Scan for the cell matching the given text and deliver its [x, y] coordinate at center. 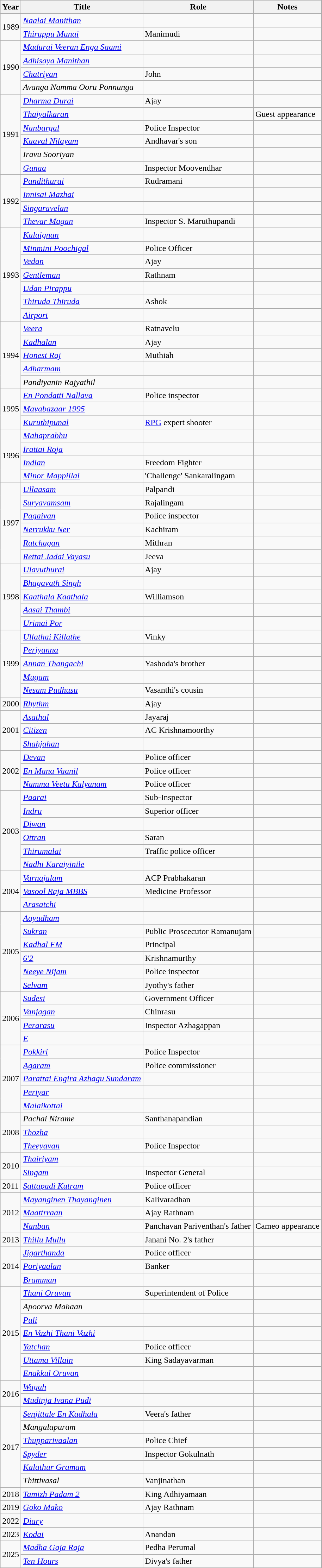
Rettai Jadai Vayasu [82, 556]
Minor Mappillai [82, 476]
Indian [82, 462]
Andhavar's son [198, 141]
RPG expert shooter [198, 422]
2025 [11, 1554]
Adhisaya Manithan [82, 61]
Kuruthipunal [82, 422]
Namma Veetu Kalyanam [82, 784]
Mugam [82, 677]
Inspector Azhagappan [198, 1025]
6'2 [82, 958]
'Challenge' Sankaralingam [198, 476]
2023 [11, 1534]
Inspector Gokulnath [198, 1454]
Inspector S. Maruthupandi [198, 221]
Superintendent of Police [198, 1293]
Rhythm [82, 704]
Honest Raj [82, 355]
2022 [11, 1521]
Government Officer [198, 998]
Nanbargal [82, 127]
Title [82, 7]
Pachai Nirame [82, 1119]
Singam [82, 1172]
1999 [11, 663]
1993 [11, 275]
Thirumalai [82, 851]
Puli [82, 1320]
Inspector General [198, 1172]
Vasool Raja MBBS [82, 891]
Mayanginen Thayanginen [82, 1199]
Thani Oruvan [82, 1293]
2004 [11, 891]
Rudramani [198, 181]
Jayaraj [198, 717]
Perarasu [82, 1025]
Agaram [82, 1065]
Sub-Inspector [198, 797]
Wagah [82, 1387]
2006 [11, 1018]
Varnajalam [82, 878]
1996 [11, 456]
Madha Gaja Raja [82, 1548]
Thaiyalkaran [82, 114]
Guest appearance [287, 114]
Kalivaradhan [198, 1199]
Thozha [82, 1132]
En Pondatti Nallava [82, 396]
Jyothy's father [198, 985]
Muthiah [198, 355]
Aayudham [82, 918]
Thairiyam [82, 1159]
Spyder [82, 1454]
King Adhiyamaan [198, 1494]
Thupparivaalan [82, 1440]
Ratchagan [82, 543]
Sukran [82, 931]
Mithran [198, 543]
Williamson [198, 597]
2003 [11, 831]
Nadhi Karaiyinile [82, 864]
Avanga Namma Ooru Ponnunga [82, 87]
Banker [198, 1266]
Bhagavath Singh [82, 583]
2005 [11, 951]
Devan [82, 757]
Ashok [198, 302]
Madurai Veeran Enga Saami [82, 47]
Iravu Sooriyan [82, 154]
2001 [11, 730]
Jeeva [198, 556]
Superior officer [198, 811]
John [198, 74]
Veera's father [198, 1413]
2014 [11, 1266]
Year [11, 7]
Senjittale En Kadhala [82, 1413]
2018 [11, 1494]
Public Proscecutor Ramanujam [198, 931]
Pedha Perumal [198, 1548]
2016 [11, 1393]
Shahjahan [82, 744]
Yatchan [82, 1347]
Urimai Por [82, 623]
Ratnavelu [198, 328]
Indru [82, 811]
Vasanthi's cousin [198, 690]
Suryavamsam [82, 503]
Yashoda's brother [198, 663]
2007 [11, 1079]
Police Officer [198, 248]
1994 [11, 355]
Vanjinathan [198, 1481]
Thiruppu Munai [82, 34]
1990 [11, 67]
Selvam [82, 985]
Nerrukku Ner [82, 529]
Manimudi [198, 34]
Thittivasal [82, 1481]
Bramman [82, 1280]
Diwan [82, 824]
Adharmam [82, 369]
Kadhalan [82, 342]
Ten Hours [82, 1561]
Chinrasu [198, 1012]
2012 [11, 1213]
Notes [287, 7]
Citizen [82, 730]
Ullathai Killathe [82, 637]
Kadhal FM [82, 945]
1991 [11, 134]
2017 [11, 1447]
Mangalapuram [82, 1427]
Panchavan Pariventhan's father [198, 1226]
2000 [11, 704]
Malaikottai [82, 1106]
Sattapadi Kutram [82, 1186]
Krishnamurthy [198, 958]
2019 [11, 1507]
Periyanna [82, 650]
Singaravelan [82, 208]
Freedom Fighter [198, 462]
Pagaivan [82, 516]
Kalaignan [82, 235]
Kaathala Kaathala [82, 597]
Vinky [198, 637]
Mahaprabhu [82, 436]
Nanban [82, 1226]
2013 [11, 1239]
Tamizh Padam 2 [82, 1494]
Kodai [82, 1534]
Veera [82, 328]
Vanjagan [82, 1012]
Parattai Engira Azhagu Sundaram [82, 1079]
Ullaasam [82, 489]
Asathal [82, 717]
Kachiram [198, 529]
Chatriyan [82, 74]
Pandiyanin Rajyathil [82, 382]
Paarai [82, 797]
Ulavuthurai [82, 569]
Divya's father [198, 1561]
Santhanapandian [198, 1119]
Neeye Nijam [82, 971]
Pandithurai [82, 181]
Enakkul Oruvan [82, 1373]
Apoorva Mahaan [82, 1306]
ACP Prabhakaran [198, 878]
Goko Mako [82, 1507]
Mudinja Ivana Pudi [82, 1400]
Pokkiri [82, 1052]
Role [198, 7]
Annan Thangachi [82, 663]
Aasai Thambi [82, 610]
Minmini Poochigal [82, 248]
Police commissioner [198, 1065]
Rajalingam [198, 503]
Cameo appearance [287, 1226]
Naalai Manithan [82, 20]
1998 [11, 596]
En Vazhi Thani Vazhi [82, 1333]
En Mana Vaanil [82, 770]
2010 [11, 1166]
Arasatchi [82, 905]
Thiruda Thiruda [82, 302]
Gunaa [82, 168]
Vedan [82, 262]
2015 [11, 1333]
1995 [11, 409]
Janani No. 2's father [198, 1239]
Kalathur Gramam [82, 1467]
Theeyavan [82, 1146]
2002 [11, 770]
E [82, 1039]
Uttama Villain [82, 1360]
AC Krishnamoorthy [198, 730]
Udan Pirappu [82, 288]
1997 [11, 523]
Innisai Mazhai [82, 195]
Principal [198, 945]
Inspector Moovendhar [198, 168]
Thevar Magan [82, 221]
Dharma Durai [82, 101]
Ottran [82, 838]
Airport [82, 315]
King Sadayavarman [198, 1360]
Mayabazaar 1995 [82, 409]
Traffic police officer [198, 851]
Poriyaalan [82, 1266]
Medicine Professor [198, 891]
Saran [198, 838]
Jigarthanda [82, 1253]
1992 [11, 201]
Gentleman [82, 275]
Nesam Pudhusu [82, 690]
Sudesi [82, 998]
2008 [11, 1132]
Police Chief [198, 1440]
1989 [11, 27]
Maattrraan [82, 1213]
Rathnam [198, 275]
Diary [82, 1521]
Periyar [82, 1092]
Irattai Roja [82, 449]
2011 [11, 1186]
Kaaval Nilayam [82, 141]
Thillu Mullu [82, 1239]
Anandan [198, 1534]
Palpandi [198, 489]
